Detect which cell encompasses the target text, then output its (x, y) center coordinate. 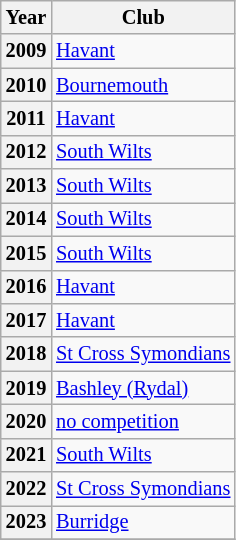
Bashley (Rydal) (143, 388)
2023 (26, 522)
no competition (143, 421)
2019 (26, 388)
2015 (26, 253)
2013 (26, 186)
2009 (26, 51)
2021 (26, 455)
2022 (26, 489)
2016 (26, 287)
2012 (26, 152)
2018 (26, 354)
Year (26, 17)
Club (143, 17)
Burridge (143, 522)
Bournemouth (143, 85)
2017 (26, 320)
2010 (26, 85)
2014 (26, 219)
2011 (26, 118)
2020 (26, 421)
